Search for the cell housing the specified text and yield its [x, y] center coordinate. 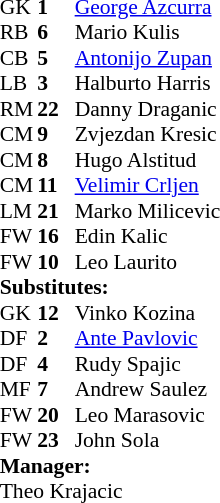
GK [19, 313]
4 [56, 364]
20 [56, 415]
CB [19, 58]
12 [56, 313]
8 [56, 160]
22 [56, 109]
16 [56, 237]
MF [19, 389]
11 [56, 185]
RM [19, 109]
5 [56, 58]
9 [56, 135]
2 [56, 339]
3 [56, 83]
10 [56, 262]
RB [19, 33]
LM [19, 211]
21 [56, 211]
7 [56, 389]
6 [56, 33]
LB [19, 83]
23 [56, 441]
